Output the (X, Y) coordinate of the center of the cell containing the given text.  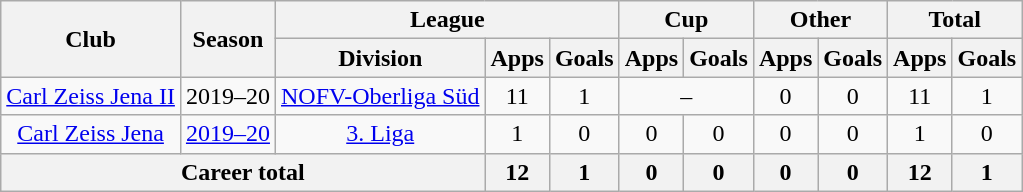
Carl Zeiss Jena II (91, 96)
3. Liga (380, 134)
League (447, 20)
Other (820, 20)
Total (955, 20)
Cup (686, 20)
Career total (243, 172)
Carl Zeiss Jena (91, 134)
Season (228, 39)
Club (91, 39)
Division (380, 58)
– (686, 96)
NOFV-Oberliga Süd (380, 96)
